Locate the cell with the specified text and output its [x, y] center coordinate. 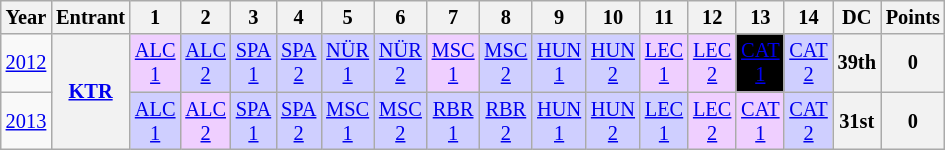
6 [400, 17]
5 [348, 17]
RBR1 [454, 121]
2012 [26, 63]
8 [506, 17]
4 [298, 17]
3 [254, 17]
39th [857, 63]
DC [857, 17]
KTR [90, 92]
NÜR1 [348, 63]
NÜR2 [400, 63]
Year [26, 17]
1 [155, 17]
11 [664, 17]
2013 [26, 121]
Points [913, 17]
2 [205, 17]
13 [760, 17]
Entrant [90, 17]
10 [613, 17]
31st [857, 121]
7 [454, 17]
9 [559, 17]
14 [808, 17]
RBR2 [506, 121]
12 [712, 17]
